Identify which cell holds the provided text, then report its (x, y) central coordinate. 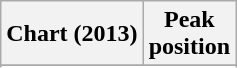
Chart (2013) (72, 34)
Peakposition (189, 34)
